Output the (x, y) coordinate of the center of the cell containing the given text.  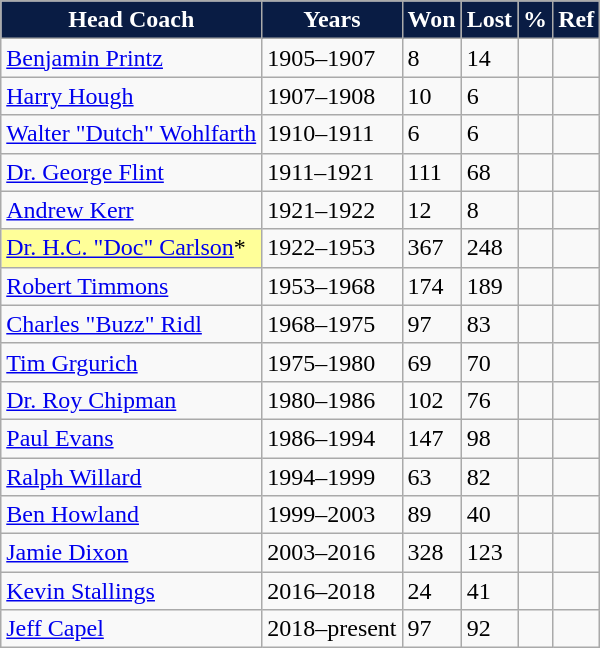
70 (489, 362)
328 (432, 553)
1911–1921 (332, 172)
1980–1986 (332, 400)
Paul Evans (132, 438)
63 (432, 477)
Dr. H.C. "Doc" Carlson* (132, 248)
12 (432, 210)
41 (489, 591)
2016–2018 (332, 591)
Head Coach (132, 20)
1910–1911 (332, 134)
1907–1908 (332, 96)
Charles "Buzz" Ridl (132, 324)
83 (489, 324)
Jeff Capel (132, 629)
% (536, 20)
111 (432, 172)
Won (432, 20)
1905–1907 (332, 58)
367 (432, 248)
Robert Timmons (132, 286)
Kevin Stallings (132, 591)
1921–1922 (332, 210)
24 (432, 591)
69 (432, 362)
40 (489, 515)
Ref (576, 20)
Lost (489, 20)
2003–2016 (332, 553)
Benjamin Printz (132, 58)
1999–2003 (332, 515)
1968–1975 (332, 324)
68 (489, 172)
1953–1968 (332, 286)
Jamie Dixon (132, 553)
Tim Grgurich (132, 362)
Harry Hough (132, 96)
2018–present (332, 629)
82 (489, 477)
147 (432, 438)
1994–1999 (332, 477)
14 (489, 58)
92 (489, 629)
89 (432, 515)
1975–1980 (332, 362)
123 (489, 553)
10 (432, 96)
Dr. George Flint (132, 172)
Walter "Dutch" Wohlfarth (132, 134)
76 (489, 400)
1922–1953 (332, 248)
Ralph Willard (132, 477)
Andrew Kerr (132, 210)
248 (489, 248)
189 (489, 286)
Dr. Roy Chipman (132, 400)
98 (489, 438)
Ben Howland (132, 515)
102 (432, 400)
174 (432, 286)
1986–1994 (332, 438)
Years (332, 20)
